Return the (x, y) coordinate for the center point of the cell that contains the specified text.  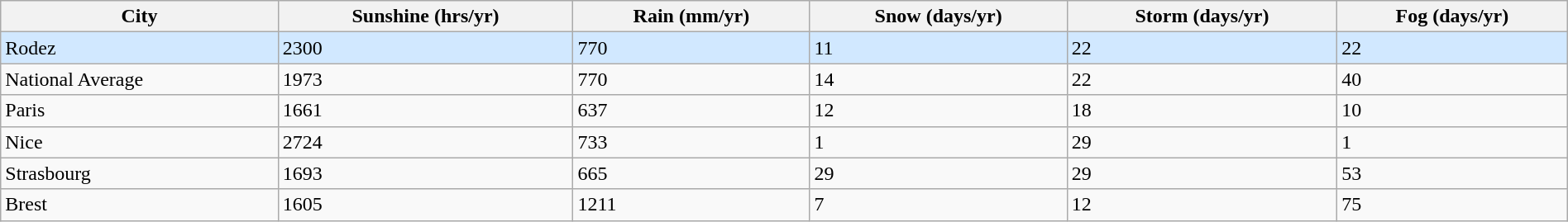
City (139, 17)
Fog (days/yr) (1452, 17)
10 (1452, 111)
1605 (425, 205)
Paris (139, 111)
7 (938, 205)
Rodez (139, 48)
665 (691, 173)
53 (1452, 173)
40 (1452, 79)
11 (938, 48)
733 (691, 142)
2300 (425, 48)
Nice (139, 142)
Strasbourg (139, 173)
National Average (139, 79)
1973 (425, 79)
1211 (691, 205)
75 (1452, 205)
Brest (139, 205)
18 (1202, 111)
Sunshine (hrs/yr) (425, 17)
14 (938, 79)
1693 (425, 173)
Snow (days/yr) (938, 17)
2724 (425, 142)
Rain (mm/yr) (691, 17)
1661 (425, 111)
Storm (days/yr) (1202, 17)
637 (691, 111)
